Return [X, Y] of the center of cell containing provided text 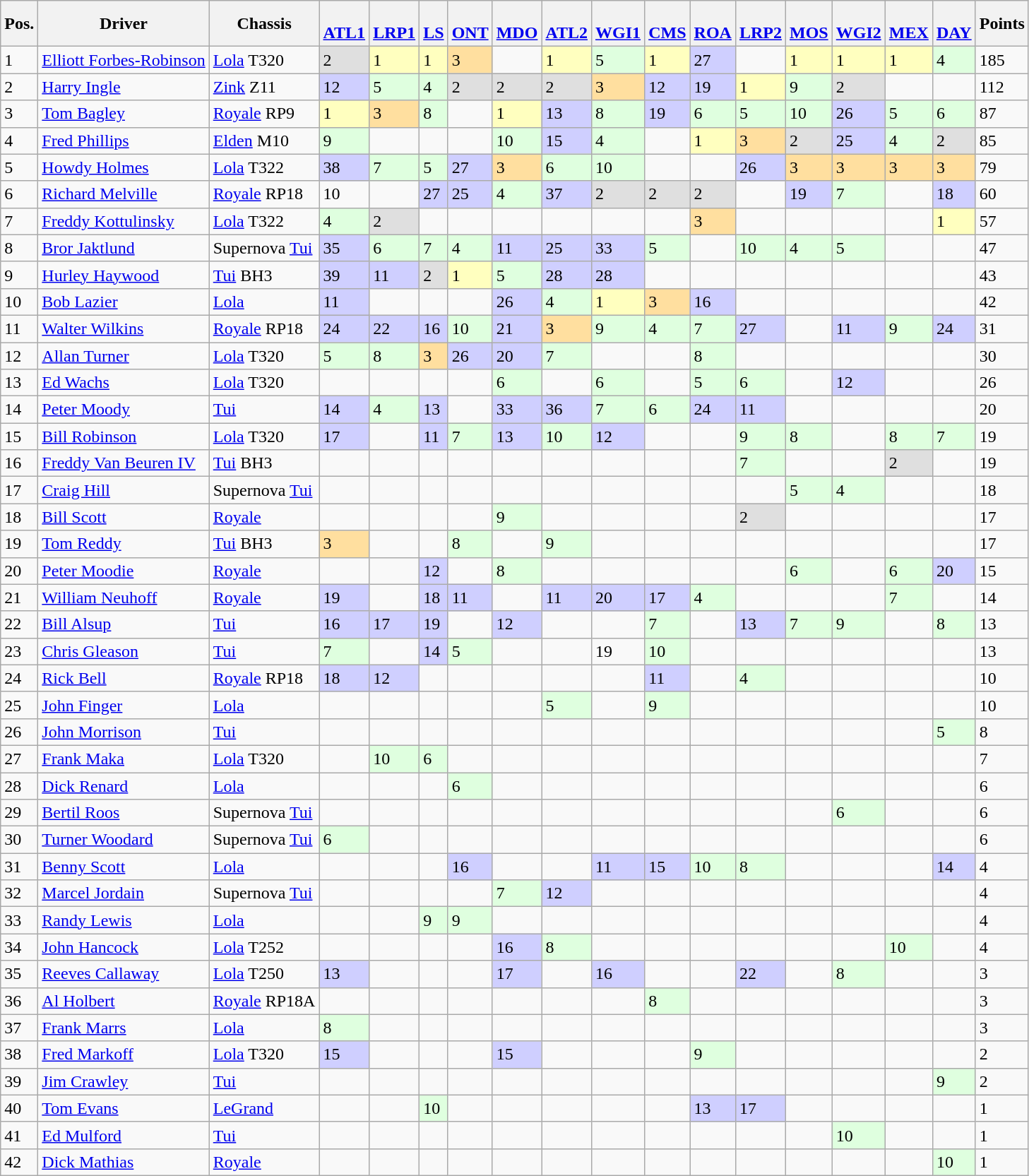
Bror Jaktlund [124, 248]
79 [1001, 167]
23 [20, 651]
Bill Robinson [124, 436]
MOS [809, 24]
John Morrison [124, 732]
LeGrand [264, 1108]
112 [1001, 87]
Rick Bell [124, 678]
Ed Mulford [124, 1135]
ATL1 [345, 24]
Craig Hill [124, 490]
Royale RP9 [264, 114]
Bill Alsup [124, 624]
LS [434, 24]
60 [1001, 194]
Driver [124, 24]
Royale RP18A [264, 1001]
Walter Wilkins [124, 328]
Peter Moodie [124, 571]
DAY [953, 24]
Harry Ingle [124, 87]
85 [1001, 141]
Al Holbert [124, 1001]
Jim Crawley [124, 1081]
William Neuhoff [124, 598]
Zink Z11 [264, 87]
Richard Melville [124, 194]
Benny Scott [124, 867]
Points [1001, 24]
LRP2 [760, 24]
Elliott Forbes-Robinson [124, 60]
40 [20, 1108]
Howdy Holmes [124, 167]
41 [20, 1135]
Tom Reddy [124, 544]
Freddy Kottulinsky [124, 221]
Dick Renard [124, 786]
57 [1001, 221]
32 [20, 893]
Reeves Callaway [124, 974]
LRP1 [394, 24]
Freddy Van Beuren IV [124, 463]
43 [1001, 275]
Elden M10 [264, 141]
Bob Lazier [124, 302]
Dick Mathias [124, 1162]
Fred Markoff [124, 1055]
Bill Scott [124, 517]
WGI2 [859, 24]
47 [1001, 248]
MEX [908, 24]
Lola T252 [264, 947]
ATL2 [566, 24]
Peter Moody [124, 410]
John Finger [124, 705]
185 [1001, 60]
WGI1 [619, 24]
Allan Turner [124, 355]
Randy Lewis [124, 920]
Tom Bagley [124, 114]
87 [1001, 114]
Pos. [20, 24]
Chris Gleason [124, 651]
MDO [517, 24]
29 [20, 813]
Hurley Haywood [124, 275]
Lola T250 [264, 974]
Fred Phillips [124, 141]
Turner Woodard [124, 840]
Marcel Jordain [124, 893]
Chassis [264, 24]
Bertil Roos [124, 813]
CMS [667, 24]
Frank Marrs [124, 1028]
Ed Wachs [124, 383]
ROA [713, 24]
John Hancock [124, 947]
ONT [470, 24]
Frank Maka [124, 759]
34 [20, 947]
Tom Evans [124, 1108]
